Determine the [X, Y] coordinate at the center of the cell enclosing the given text.  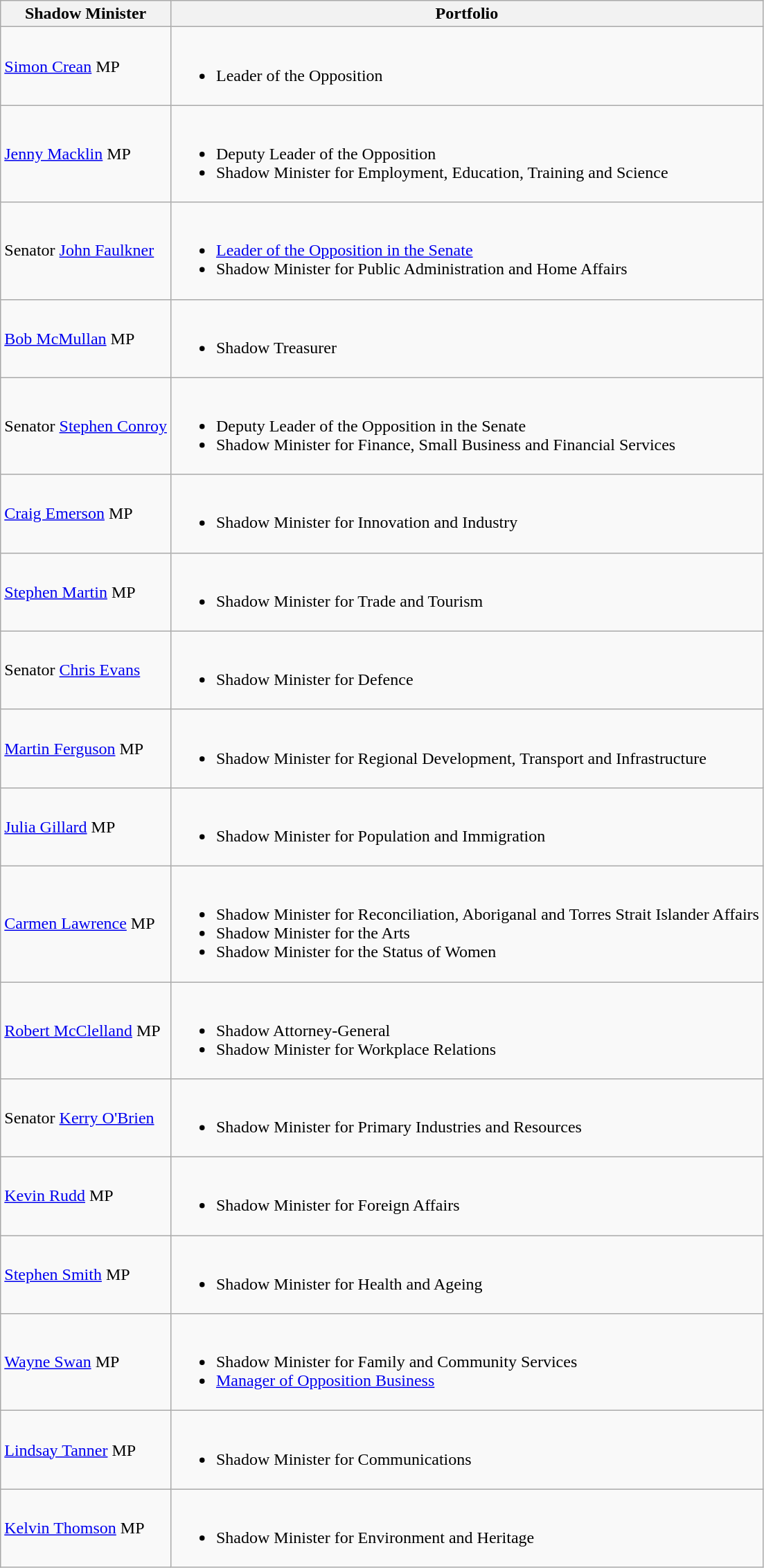
Shadow Minister [86, 14]
Shadow Attorney-GeneralShadow Minister for Workplace Relations [467, 1031]
Robert McClelland MP [86, 1031]
Martin Ferguson MP [86, 748]
Shadow Minister for Reconciliation, Aboriganal and Torres Strait Islander AffairsShadow Minister for the ArtsShadow Minister for the Status of Women [467, 924]
Shadow Minister for Defence [467, 670]
Shadow Minister for Family and Community ServicesManager of Opposition Business [467, 1362]
Lindsay Tanner MP [86, 1450]
Shadow Minister for Communications [467, 1450]
Stephen Martin MP [86, 591]
Portfolio [467, 14]
Stephen Smith MP [86, 1274]
Senator Chris Evans [86, 670]
Kevin Rudd MP [86, 1197]
Shadow Minister for Foreign Affairs [467, 1197]
Senator Stephen Conroy [86, 426]
Senator John Faulkner [86, 251]
Simon Crean MP [86, 66]
Shadow Minister for Population and Immigration [467, 827]
Leader of the Opposition in the SenateShadow Minister for Public Administration and Home Affairs [467, 251]
Shadow Minister for Health and Ageing [467, 1274]
Craig Emerson MP [86, 514]
Shadow Minister for Innovation and Industry [467, 514]
Senator Kerry O'Brien [86, 1118]
Deputy Leader of the OppositionShadow Minister for Employment, Education, Training and Science [467, 154]
Shadow Minister for Regional Development, Transport and Infrastructure [467, 748]
Kelvin Thomson MP [86, 1528]
Wayne Swan MP [86, 1362]
Leader of the Opposition [467, 66]
Shadow Treasurer [467, 338]
Jenny Macklin MP [86, 154]
Shadow Minister for Environment and Heritage [467, 1528]
Julia Gillard MP [86, 827]
Shadow Minister for Primary Industries and Resources [467, 1118]
Carmen Lawrence MP [86, 924]
Bob McMullan MP [86, 338]
Deputy Leader of the Opposition in the SenateShadow Minister for Finance, Small Business and Financial Services [467, 426]
Shadow Minister for Trade and Tourism [467, 591]
